Return (x, y) of the center of cell containing provided text 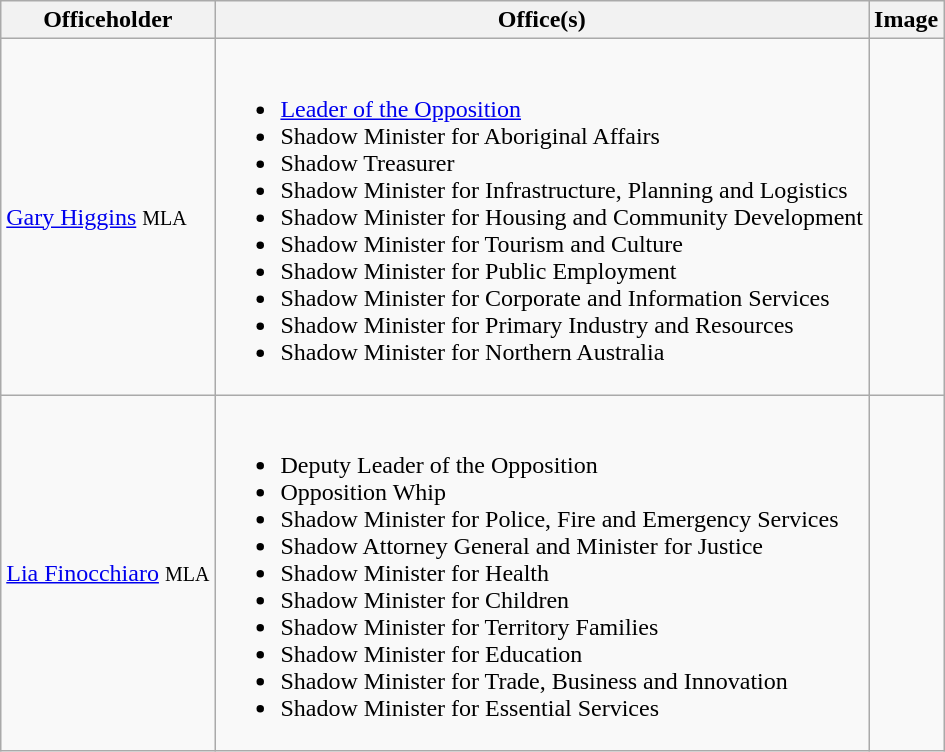
Office(s) (542, 20)
Officeholder (108, 20)
Gary Higgins MLA (108, 217)
Image (906, 20)
Lia Finocchiaro MLA (108, 573)
